Return the [X, Y] coordinate for the center point of the cell that contains the specified text.  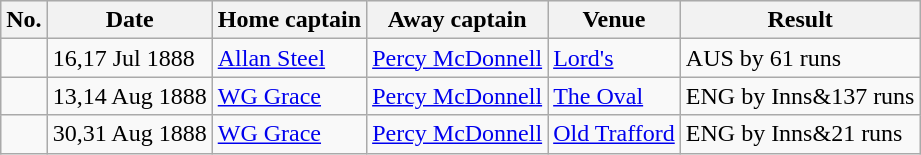
ENG by Inns&21 runs [800, 134]
30,31 Aug 1888 [130, 134]
Venue [614, 20]
Home captain [289, 20]
Away captain [458, 20]
16,17 Jul 1888 [130, 58]
Date [130, 20]
Lord's [614, 58]
No. [24, 20]
AUS by 61 runs [800, 58]
Result [800, 20]
Old Trafford [614, 134]
Allan Steel [289, 58]
ENG by Inns&137 runs [800, 96]
13,14 Aug 1888 [130, 96]
The Oval [614, 96]
